Detect which cell encompasses the target text, then output its (X, Y) center coordinate. 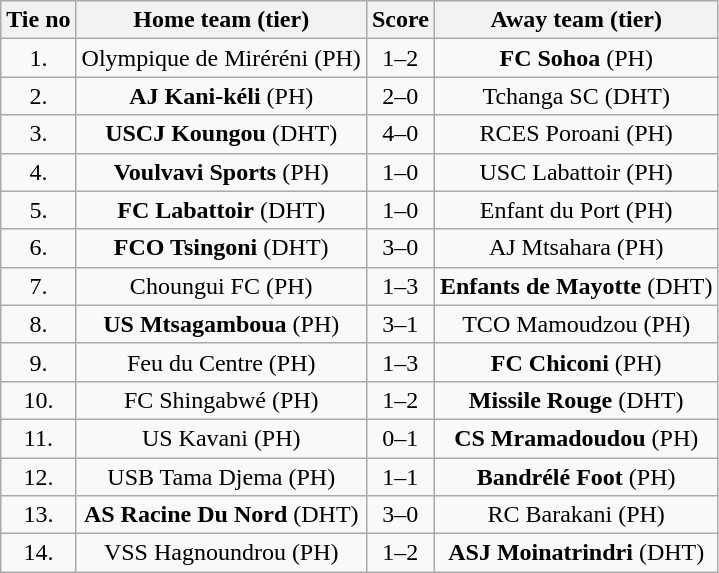
6. (38, 248)
2. (38, 96)
8. (38, 324)
FC Sohoa (PH) (576, 58)
US Mtsagamboua (PH) (221, 324)
3. (38, 134)
9. (38, 362)
FC Chiconi (PH) (576, 362)
1. (38, 58)
Feu du Centre (PH) (221, 362)
USB Tama Djema (PH) (221, 477)
VSS Hagnoundrou (PH) (221, 553)
Score (400, 20)
RCES Poroani (PH) (576, 134)
4–0 (400, 134)
14. (38, 553)
FC Labattoir (DHT) (221, 210)
Missile Rouge (DHT) (576, 400)
Olympique de Miréréni (PH) (221, 58)
1–1 (400, 477)
Tchanga SC (DHT) (576, 96)
Choungui FC (PH) (221, 286)
Enfant du Port (PH) (576, 210)
Away team (tier) (576, 20)
AS Racine Du Nord (DHT) (221, 515)
4. (38, 172)
AJ Mtsahara (PH) (576, 248)
11. (38, 438)
Home team (tier) (221, 20)
7. (38, 286)
2–0 (400, 96)
13. (38, 515)
0–1 (400, 438)
US Kavani (PH) (221, 438)
ASJ Moinatrindri (DHT) (576, 553)
USCJ Koungou (DHT) (221, 134)
Enfants de Mayotte (DHT) (576, 286)
TCO Mamoudzou (PH) (576, 324)
5. (38, 210)
AJ Kani-kéli (PH) (221, 96)
CS Mramadoudou (PH) (576, 438)
FCO Tsingoni (DHT) (221, 248)
USC Labattoir (PH) (576, 172)
12. (38, 477)
FC Shingabwé (PH) (221, 400)
3–1 (400, 324)
Tie no (38, 20)
Bandrélé Foot (PH) (576, 477)
RC Barakani (PH) (576, 515)
Voulvavi Sports (PH) (221, 172)
10. (38, 400)
